For the text-containing cell, return its midpoint in (x, y) coordinate format. 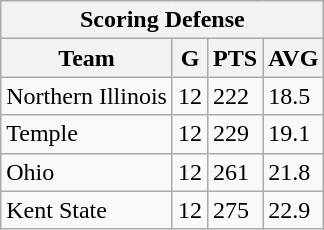
PTS (236, 58)
AVG (294, 58)
229 (236, 134)
261 (236, 172)
G (190, 58)
Scoring Defense (162, 20)
222 (236, 96)
275 (236, 210)
Temple (87, 134)
22.9 (294, 210)
Ohio (87, 172)
Northern Illinois (87, 96)
Kent State (87, 210)
Team (87, 58)
19.1 (294, 134)
21.8 (294, 172)
18.5 (294, 96)
